Extract the (x, y) coordinate from the center of the cell holding the provided text.  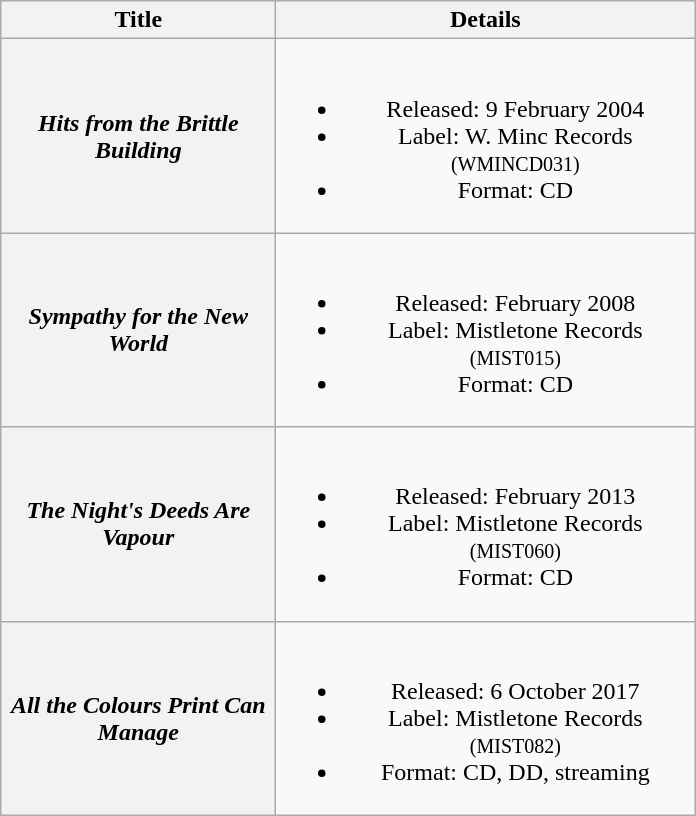
Title (138, 20)
Details (486, 20)
Released: February 2008Label: Mistletone Records (MIST015)Format: CD (486, 330)
Released: 9 February 2004 Label: W. Minc Records (WMINCD031)Format: CD (486, 136)
Released: February 2013Label: Mistletone Records (MIST060)Format: CD (486, 524)
The Night's Deeds Are Vapour (138, 524)
Sympathy for the New World (138, 330)
All the Colours Print Can Manage (138, 718)
Hits from the Brittle Building (138, 136)
Released: 6 October 2017Label: Mistletone Records (MIST082)Format: CD, DD, streaming (486, 718)
